Determine the (X, Y) coordinate at the center of the cell enclosing the given text.  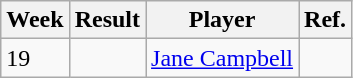
Player (222, 20)
19 (35, 58)
Jane Campbell (222, 58)
Ref. (326, 20)
Week (35, 20)
Result (107, 20)
